Determine the (x, y) coordinate at the center of the cell enclosing the given text.  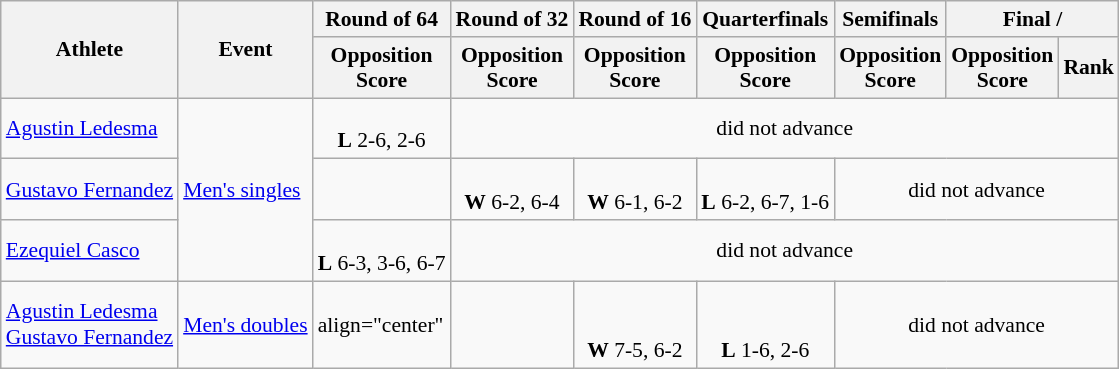
W 6-2, 6-4 (512, 190)
L 2-6, 2-6 (382, 128)
W 6-1, 6-2 (634, 190)
Rank (1088, 68)
Round of 64 (382, 19)
Final / (1032, 19)
Agustin Ledesma (90, 128)
Event (246, 50)
Ezequiel Casco (90, 250)
Semifinals (890, 19)
Athlete (90, 50)
align="center" (382, 324)
Round of 32 (512, 19)
Round of 16 (634, 19)
Agustin LedesmaGustavo Fernandez (90, 324)
L 6-2, 6-7, 1-6 (765, 190)
Quarterfinals (765, 19)
Men's doubles (246, 324)
Gustavo Fernandez (90, 190)
L 1-6, 2-6 (765, 324)
W 7-5, 6-2 (634, 324)
L 6-3, 3-6, 6-7 (382, 250)
Men's singles (246, 190)
